Pinpoint the cell where the given text exists, returning its (x, y) midpoint coordinate. 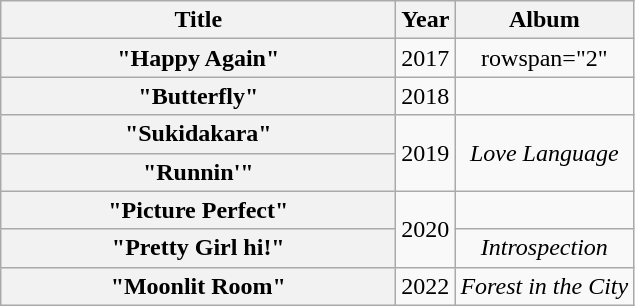
2022 (426, 286)
Introspection (544, 248)
"Happy Again" (198, 58)
Album (544, 20)
"Butterfly" (198, 96)
2019 (426, 153)
2018 (426, 96)
"Sukidakara" (198, 134)
"Pretty Girl hi!" (198, 248)
2020 (426, 229)
Title (198, 20)
"Runnin'" (198, 172)
rowspan="2" (544, 58)
2017 (426, 58)
"Moonlit Room" (198, 286)
Year (426, 20)
"Picture Perfect" (198, 210)
Love Language (544, 153)
Forest in the City (544, 286)
